Extract the (x, y) coordinate from the center of the cell holding the provided text.  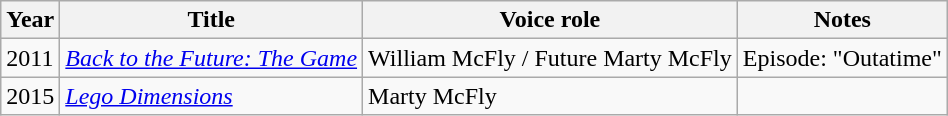
Notes (842, 20)
Year (30, 20)
Voice role (550, 20)
Episode: "Outatime" (842, 58)
William McFly / Future Marty McFly (550, 58)
Title (212, 20)
2011 (30, 58)
Lego Dimensions (212, 96)
2015 (30, 96)
Back to the Future: The Game (212, 58)
Marty McFly (550, 96)
